Provide the (x, y) coordinate of the cell's center where the given text is located.  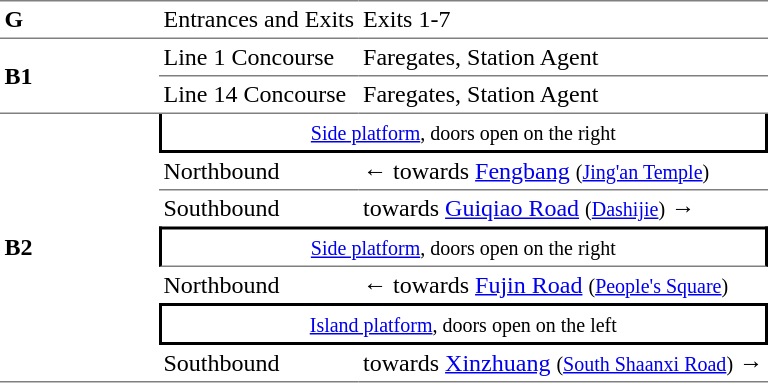
Entrances and Exits (259, 20)
towards Guiqiao Road (Dashijie) → (564, 208)
← towards Fengbang (Jing'an Temple) (564, 172)
Line 14 Concourse (259, 95)
B1 (80, 76)
Island platform, doors open on the left (464, 324)
Exits 1-7 (564, 20)
Line 1 Concourse (259, 58)
towards Xinzhuang (South Shaanxi Road) → (564, 364)
← towards Fujin Road (People's Square) (564, 285)
B2 (80, 248)
G (80, 20)
